Find where the given text appears and provide that cell's center as [x, y] coordinate. 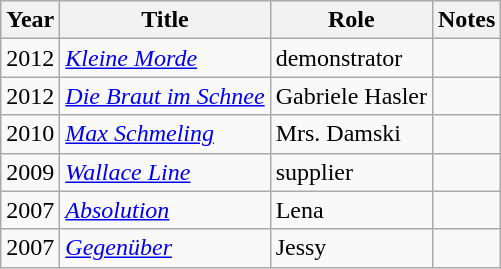
Gabriele Hasler [351, 96]
Notes [466, 20]
Lena [351, 210]
Max Schmeling [165, 134]
Kleine Morde [165, 58]
Gegenüber [165, 248]
2010 [30, 134]
demonstrator [351, 58]
Mrs. Damski [351, 134]
Jessy [351, 248]
Absolution [165, 210]
Year [30, 20]
Die Braut im Schnee [165, 96]
2009 [30, 172]
supplier [351, 172]
Title [165, 20]
Wallace Line [165, 172]
Role [351, 20]
